Identify which cell holds the provided text, then report its (X, Y) central coordinate. 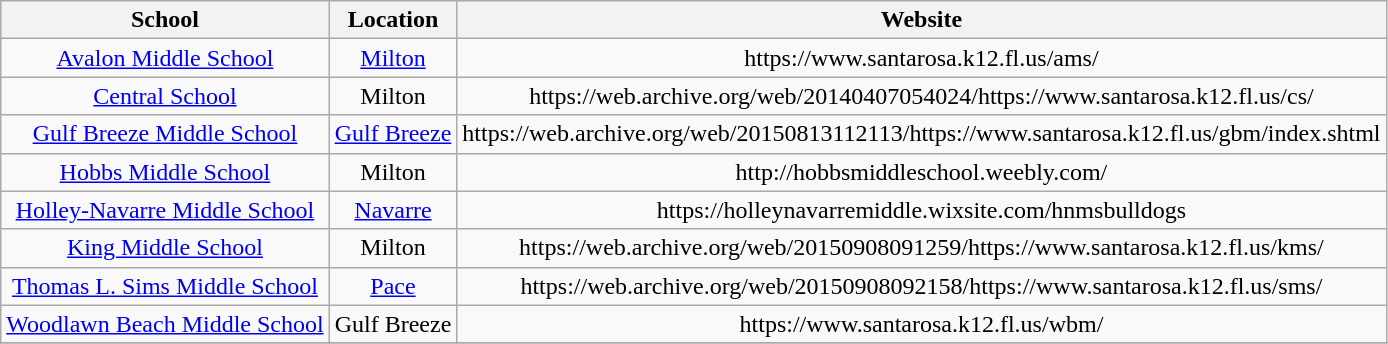
https://web.archive.org/web/20150908092158/https://www.santarosa.k12.fl.us/sms/ (922, 286)
Gulf Breeze Middle School (165, 134)
Avalon Middle School (165, 58)
Thomas L. Sims Middle School (165, 286)
King Middle School (165, 248)
https://web.archive.org/web/20150813112113/https://www.santarosa.k12.fl.us/gbm/index.shtml (922, 134)
Woodlawn Beach Middle School (165, 324)
Holley-Navarre Middle School (165, 210)
Website (922, 20)
Central School (165, 96)
http://hobbsmiddleschool.weebly.com/ (922, 172)
https://web.archive.org/web/20140407054024/https://www.santarosa.k12.fl.us/cs/ (922, 96)
https://www.santarosa.k12.fl.us/wbm/ (922, 324)
https://www.santarosa.k12.fl.us/ams/ (922, 58)
School (165, 20)
Navarre (393, 210)
https://holleynavarremiddle.wixsite.com/hnmsbulldogs (922, 210)
https://web.archive.org/web/20150908091259/https://www.santarosa.k12.fl.us/kms/ (922, 248)
Hobbs Middle School (165, 172)
Pace (393, 286)
Location (393, 20)
